Identify which cell holds the provided text, then report its (X, Y) central coordinate. 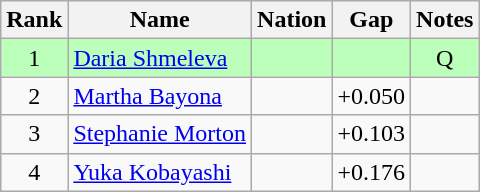
1 (34, 58)
+0.103 (372, 134)
+0.176 (372, 172)
Notes (445, 20)
Rank (34, 20)
3 (34, 134)
Yuka Kobayashi (160, 172)
+0.050 (372, 96)
2 (34, 96)
Martha Bayona (160, 96)
Nation (292, 20)
Q (445, 58)
4 (34, 172)
Stephanie Morton (160, 134)
Gap (372, 20)
Daria Shmeleva (160, 58)
Name (160, 20)
